Return (x, y) of the center of cell containing provided text 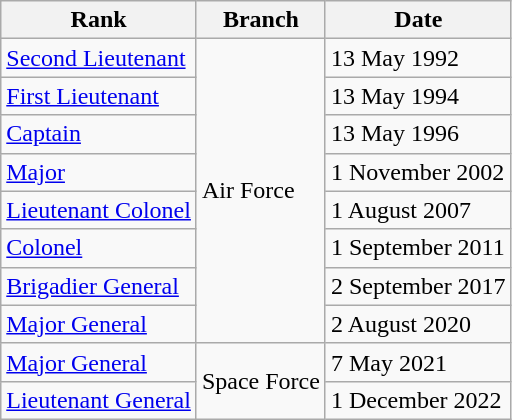
Air Force (260, 191)
13 May 1992 (418, 58)
Rank (99, 20)
Second Lieutenant (99, 58)
1 September 2011 (418, 248)
2 August 2020 (418, 324)
Branch (260, 20)
Lieutenant Colonel (99, 210)
Colonel (99, 248)
2 September 2017 (418, 286)
Captain (99, 134)
Brigadier General (99, 286)
13 May 1996 (418, 134)
1 December 2022 (418, 400)
7 May 2021 (418, 362)
13 May 1994 (418, 96)
Date (418, 20)
First Lieutenant (99, 96)
1 November 2002 (418, 172)
1 August 2007 (418, 210)
Major (99, 172)
Space Force (260, 381)
Lieutenant General (99, 400)
